For the text-containing cell, return its midpoint in [x, y] coordinate format. 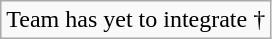
Team has yet to integrate † [136, 20]
